Return [x, y] of the center of cell containing provided text 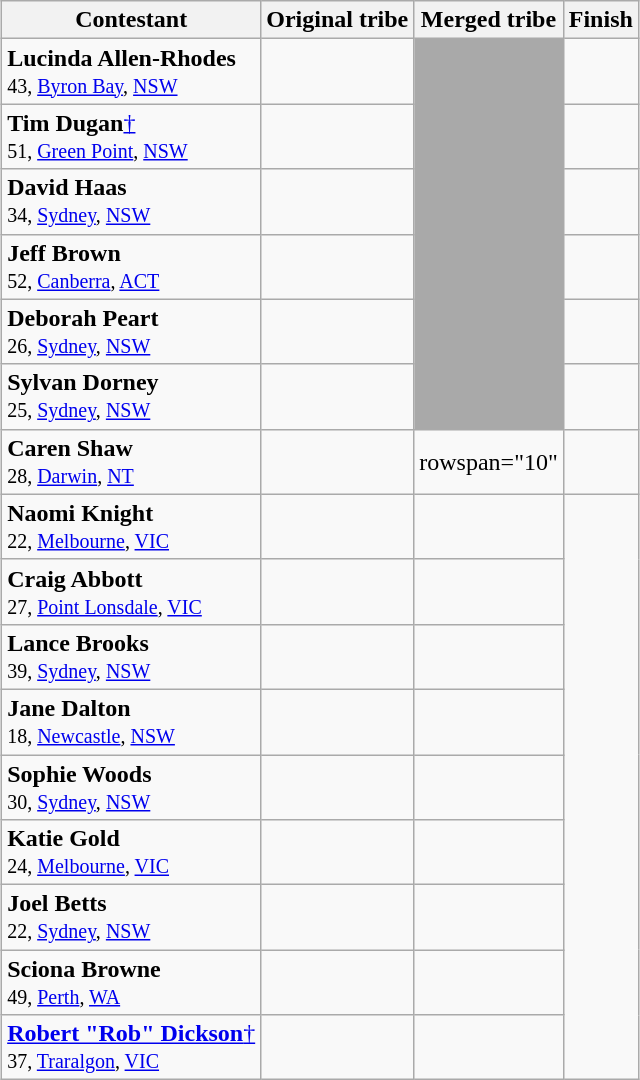
Sophie Woods30, Sydney, NSW [132, 786]
David Haas34, Sydney, NSW [132, 202]
Tim Dugan†51, Green Point, NSW [132, 136]
Lance Brooks39, Sydney, NSW [132, 656]
Contestant [132, 20]
Katie Gold24, Melbourne, VIC [132, 852]
Sciona Browne49, Perth, WA [132, 982]
Deborah Peart26, Sydney, NSW [132, 332]
Original tribe [338, 20]
Craig Abbott27, Point Lonsdale, VIC [132, 592]
rowspan="10" [489, 462]
Lucinda Allen-Rhodes43, Byron Bay, NSW [132, 72]
Merged tribe [489, 20]
Jeff Brown52, Canberra, ACT [132, 266]
Joel Betts22, Sydney, NSW [132, 918]
Sylvan Dorney25, Sydney, NSW [132, 396]
Naomi Knight22, Melbourne, VIC [132, 526]
Jane Dalton18, Newcastle, NSW [132, 722]
Finish [600, 20]
Robert "Rob" Dickson†37, Traralgon, VIC [132, 1048]
Caren Shaw28, Darwin, NT [132, 462]
